Determine the (x, y) coordinate at the center of the cell enclosing the given text.  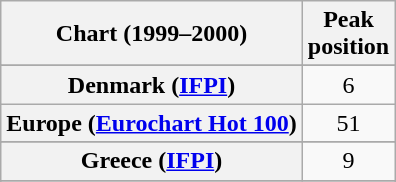
Europe (Eurochart Hot 100) (152, 123)
Peakposition (348, 34)
9 (348, 161)
51 (348, 123)
Greece (IFPI) (152, 161)
Denmark (IFPI) (152, 85)
Chart (1999–2000) (152, 34)
6 (348, 85)
